Detect which cell encompasses the target text, then output its [x, y] center coordinate. 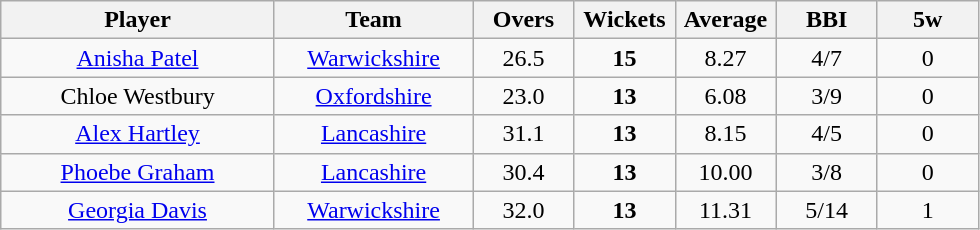
11.31 [726, 210]
Chloe Westbury [138, 96]
8.27 [726, 58]
3/8 [826, 172]
Oxfordshire [374, 96]
4/7 [826, 58]
4/5 [826, 134]
Anisha Patel [138, 58]
6.08 [726, 96]
Team [374, 20]
32.0 [524, 210]
Alex Hartley [138, 134]
Overs [524, 20]
1 [928, 210]
10.00 [726, 172]
Wickets [624, 20]
26.5 [524, 58]
30.4 [524, 172]
23.0 [524, 96]
5w [928, 20]
Phoebe Graham [138, 172]
3/9 [826, 96]
5/14 [826, 210]
BBI [826, 20]
Player [138, 20]
8.15 [726, 134]
15 [624, 58]
31.1 [524, 134]
Georgia Davis [138, 210]
Average [726, 20]
